Return the (X, Y) coordinate for the center point of the cell that contains the specified text.  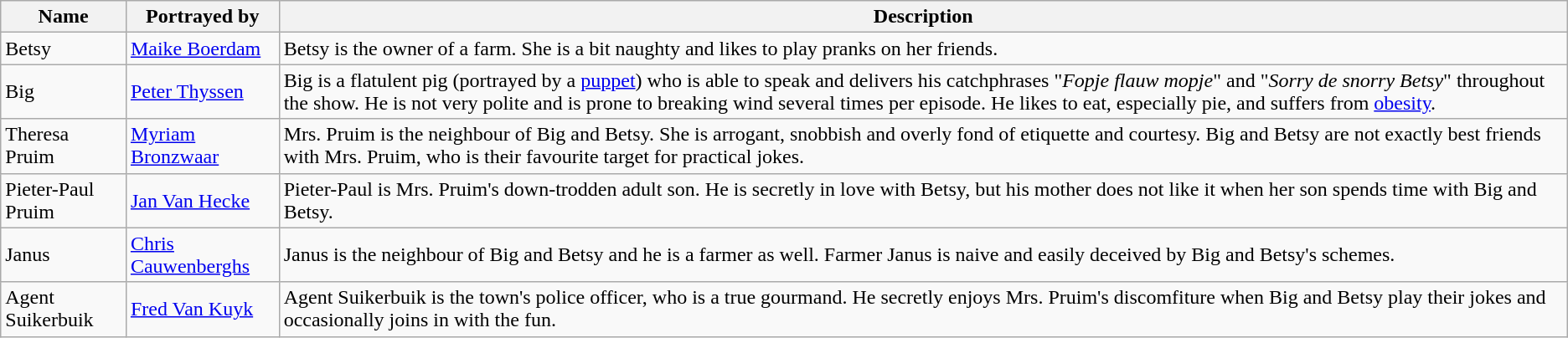
Chris Cauwenberghs (203, 254)
Theresa Pruim (64, 146)
Big (64, 92)
Jan Van Hecke (203, 201)
Agent Suikerbuik (64, 310)
Portrayed by (203, 17)
Betsy (64, 49)
Janus is the neighbour of Big and Betsy and he is a farmer as well. Farmer Janus is naive and easily deceived by Big and Betsy's schemes. (923, 254)
Maike Boerdam (203, 49)
Betsy is the owner of a farm. She is a bit naughty and likes to play pranks on her friends. (923, 49)
Myriam Bronzwaar (203, 146)
Pieter-Paul Pruim (64, 201)
Peter Thyssen (203, 92)
Janus (64, 254)
Name (64, 17)
Fred Van Kuyk (203, 310)
Description (923, 17)
